Return the [X, Y] coordinate for the center point of the cell that contains the specified text.  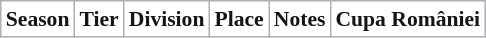
Division [167, 19]
Place [238, 19]
Tier [98, 19]
Season [38, 19]
Notes [300, 19]
Cupa României [408, 19]
